Determine the (x, y) coordinate at the center of the cell enclosing the given text.  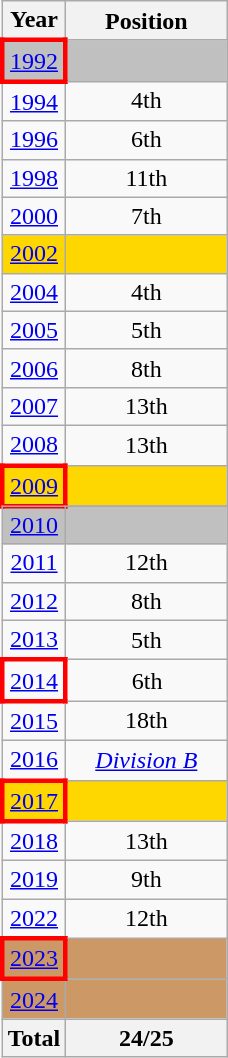
2008 (34, 445)
Division B (146, 760)
24/25 (146, 1038)
2024 (34, 999)
2017 (34, 800)
2013 (34, 640)
2023 (34, 958)
2019 (34, 880)
2000 (34, 216)
2007 (34, 406)
Year (34, 21)
1998 (34, 178)
2006 (34, 368)
2018 (34, 841)
7th (146, 216)
2015 (34, 721)
2004 (34, 292)
2010 (34, 525)
2009 (34, 486)
18th (146, 721)
Total (34, 1038)
2016 (34, 760)
2012 (34, 601)
2005 (34, 330)
2011 (34, 563)
2022 (34, 919)
1994 (34, 101)
2002 (34, 254)
11th (146, 178)
1992 (34, 60)
9th (146, 880)
1996 (34, 140)
2014 (34, 680)
Position (146, 21)
